Provide the (x, y) coordinate of the cell's center where the given text is located.  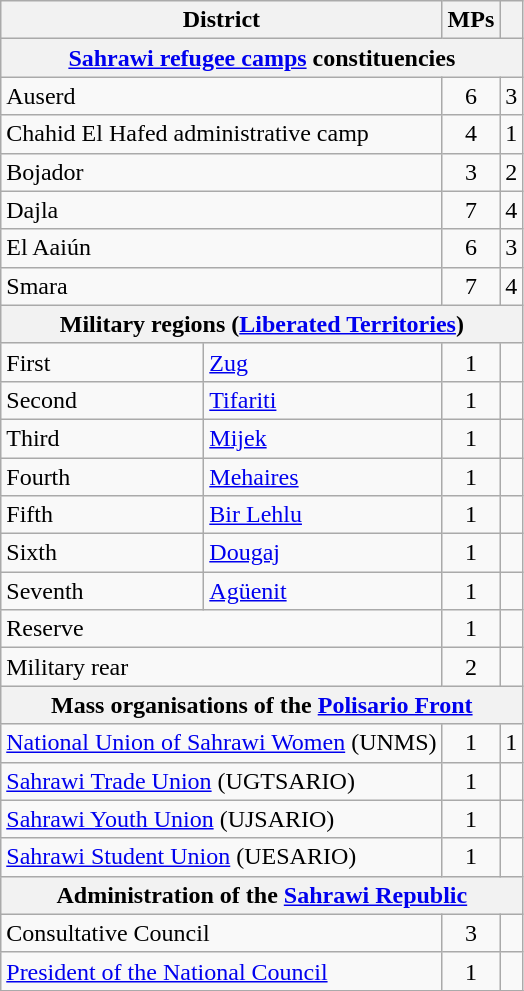
Mass organisations of the Polisario Front (262, 705)
Military regions (Liberated Territories) (262, 324)
Dajla (222, 210)
MPs (471, 20)
Reserve (222, 629)
Administration of the Sahrawi Republic (262, 895)
Mijek (323, 438)
Sahrawi Student Union (UESARIO) (222, 857)
Agüenit (323, 591)
Chahid El Hafed administrative camp (222, 134)
Sahrawi Trade Union (UGTSARIO) (222, 781)
District (222, 20)
Dougaj (323, 553)
Zug (323, 362)
Smara (222, 286)
Auserd (222, 96)
El Aaiún (222, 248)
Second (102, 400)
Mehaires (323, 477)
Military rear (222, 667)
Sixth (102, 553)
Seventh (102, 591)
Fourth (102, 477)
Tifariti (323, 400)
Consultative Council (222, 933)
President of the National Council (222, 971)
Third (102, 438)
National Union of Sahrawi Women (UNMS) (222, 743)
Sahrawi Youth Union (UJSARIO) (222, 819)
First (102, 362)
Sahrawi refugee camps constituencies (262, 58)
Bojador (222, 172)
Bir Lehlu (323, 515)
Fifth (102, 515)
